Identify which cell holds the provided text, then report its (x, y) central coordinate. 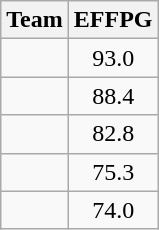
Team (35, 20)
88.4 (113, 96)
75.3 (113, 172)
93.0 (113, 58)
82.8 (113, 134)
EFFPG (113, 20)
74.0 (113, 210)
